Pinpoint the cell where the given text exists, returning its [x, y] midpoint coordinate. 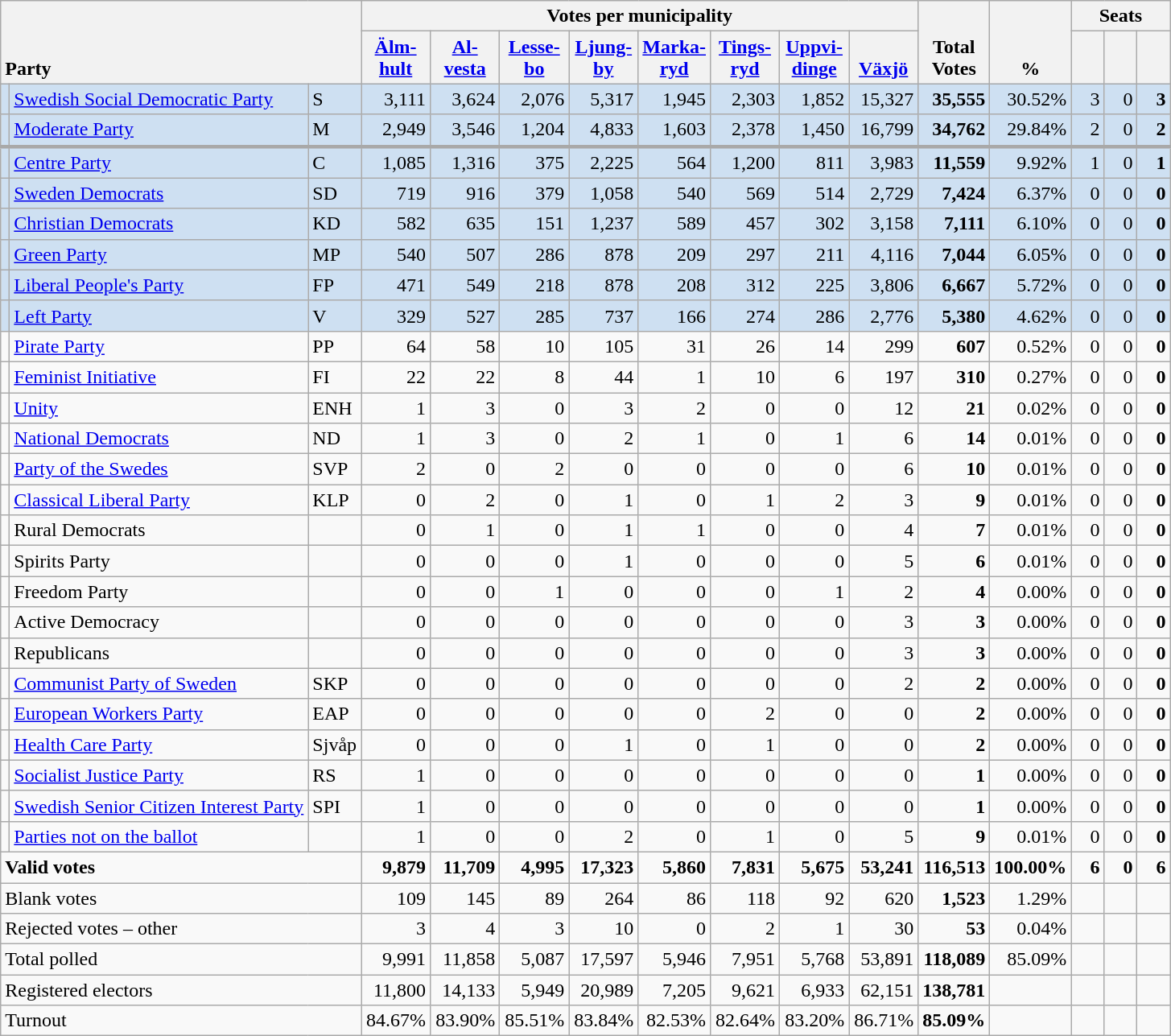
1,603 [674, 130]
Sweden Democrats [159, 193]
1,945 [674, 99]
Seats [1120, 16]
109 [396, 898]
4,995 [534, 867]
299 [884, 346]
116,513 [955, 867]
53,891 [884, 960]
Liberal People's Party [159, 285]
National Democrats [159, 439]
1,237 [604, 224]
105 [604, 346]
KLP [335, 500]
2,303 [745, 99]
719 [396, 193]
7,205 [674, 990]
M [335, 130]
KD [335, 224]
Swedish Senior Citizen Interest Party [159, 806]
0.52% [1030, 346]
Tings- ryd [745, 58]
3,624 [465, 99]
62,151 [884, 990]
Spirits Party [159, 561]
4,116 [884, 254]
Al- vesta [465, 58]
151 [534, 224]
ND [335, 439]
916 [465, 193]
5,768 [814, 960]
89 [534, 898]
RS [335, 775]
0.04% [1030, 929]
549 [465, 285]
Socialist Justice Party [159, 775]
457 [745, 224]
SPI [335, 806]
SD [335, 193]
11,559 [955, 163]
Freedom Party [159, 592]
Blank votes [181, 898]
1,852 [814, 99]
5,860 [674, 867]
30 [884, 929]
17,323 [604, 867]
274 [745, 316]
Registered electors [181, 990]
3,111 [396, 99]
12 [884, 408]
Centre Party [159, 163]
Classical Liberal Party [159, 500]
208 [674, 285]
Unity [159, 408]
16,799 [884, 130]
329 [396, 316]
26 [745, 346]
86.71% [884, 1021]
31 [674, 346]
7,831 [745, 867]
FI [335, 377]
European Workers Party [159, 714]
7,424 [955, 193]
620 [884, 898]
Lesse- bo [534, 58]
% [1030, 42]
Moderate Party [159, 130]
83.90% [465, 1021]
9.92% [1030, 163]
118,089 [955, 960]
Swedish Social Democratic Party [159, 99]
7 [955, 530]
3,546 [465, 130]
Marka- ryd [674, 58]
Älm- hult [396, 58]
6,933 [814, 990]
21 [955, 408]
9,621 [745, 990]
Health Care Party [159, 745]
20,989 [604, 990]
30.52% [1030, 99]
Active Democracy [159, 622]
1,200 [745, 163]
EAP [335, 714]
197 [884, 377]
5,380 [955, 316]
C [335, 163]
3,158 [884, 224]
310 [955, 377]
211 [814, 254]
635 [465, 224]
0.27% [1030, 377]
811 [814, 163]
2,776 [884, 316]
375 [534, 163]
9,879 [396, 867]
35,555 [955, 99]
589 [674, 224]
7,111 [955, 224]
569 [745, 193]
1,058 [604, 193]
4.62% [1030, 316]
64 [396, 346]
312 [745, 285]
Party [181, 42]
PP [335, 346]
ENH [335, 408]
6,667 [955, 285]
1.29% [1030, 898]
218 [534, 285]
9,991 [396, 960]
5,087 [534, 960]
Votes per municipality [640, 16]
86 [674, 898]
82.53% [674, 1021]
145 [465, 898]
Rejected votes – other [181, 929]
1,450 [814, 130]
527 [465, 316]
53,241 [884, 867]
7,044 [955, 254]
15,327 [884, 99]
Sjvåp [335, 745]
209 [674, 254]
118 [745, 898]
11,800 [396, 990]
564 [674, 163]
1,204 [534, 130]
Total polled [181, 960]
83.84% [604, 1021]
Green Party [159, 254]
Party of the Swedes [159, 469]
85.51% [534, 1021]
471 [396, 285]
Communist Party of Sweden [159, 683]
44 [604, 377]
5,949 [534, 990]
2,225 [604, 163]
Feminist Initiative [159, 377]
V [335, 316]
3,806 [884, 285]
4,833 [604, 130]
FP [335, 285]
0.02% [1030, 408]
11,858 [465, 960]
100.00% [1030, 867]
Left Party [159, 316]
1,316 [465, 163]
5,675 [814, 867]
SVP [335, 469]
MP [335, 254]
6.10% [1030, 224]
737 [604, 316]
92 [814, 898]
264 [604, 898]
58 [465, 346]
83.20% [814, 1021]
14,133 [465, 990]
Turnout [181, 1021]
2,949 [396, 130]
Republicans [159, 653]
Christian Democrats [159, 224]
225 [814, 285]
6.37% [1030, 193]
138,781 [955, 990]
5.72% [1030, 285]
SKP [335, 683]
Ljung- by [604, 58]
17,597 [604, 960]
166 [674, 316]
Pirate Party [159, 346]
Parties not on the ballot [159, 836]
2,076 [534, 99]
3,983 [884, 163]
302 [814, 224]
5,946 [674, 960]
Valid votes [181, 867]
11,709 [465, 867]
1,085 [396, 163]
285 [534, 316]
1,523 [955, 898]
514 [814, 193]
379 [534, 193]
Växjö [884, 58]
82.64% [745, 1021]
84.67% [396, 1021]
Total Votes [955, 42]
S [335, 99]
7,951 [745, 960]
507 [465, 254]
2,378 [745, 130]
Uppvi- dinge [814, 58]
53 [955, 929]
34,762 [955, 130]
Rural Democrats [159, 530]
29.84% [1030, 130]
5,317 [604, 99]
582 [396, 224]
8 [534, 377]
2,729 [884, 193]
297 [745, 254]
607 [955, 346]
6.05% [1030, 254]
